For the text-containing cell, return its midpoint in (X, Y) coordinate format. 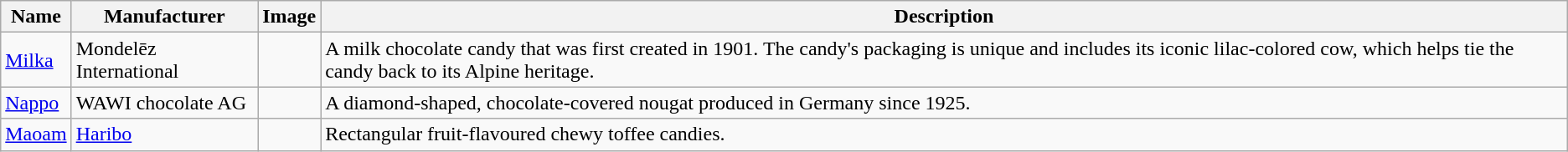
Description (945, 17)
Nappo (36, 103)
Manufacturer (164, 17)
Maoam (36, 134)
Haribo (164, 134)
Mondelēz International (164, 60)
Image (290, 17)
Name (36, 17)
WAWI chocolate AG (164, 103)
Milka (36, 60)
Rectangular fruit-flavoured chewy toffee candies. (945, 134)
A diamond-shaped, chocolate-covered nougat produced in Germany since 1925. (945, 103)
